Determine the (X, Y) coordinate at the center of the cell enclosing the given text.  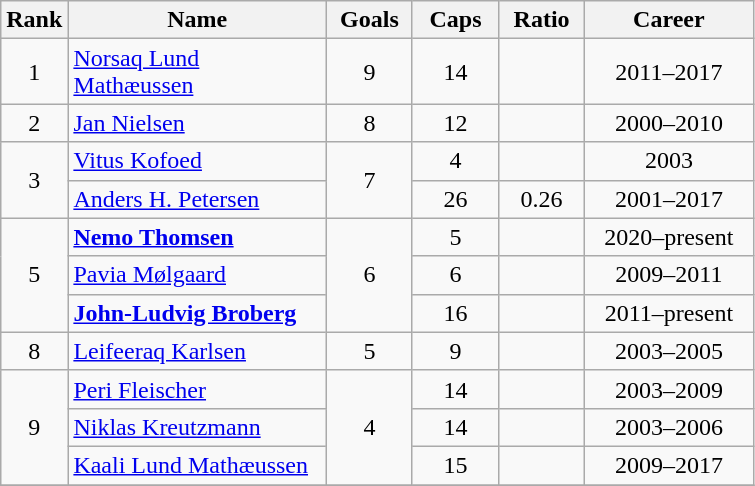
3 (34, 180)
2003 (670, 161)
2003–2005 (670, 351)
Pavia Mølgaard (198, 275)
Niklas Kreutzmann (198, 427)
2020–present (670, 237)
Career (670, 20)
2001–2017 (670, 199)
Norsaq Lund Mathæussen (198, 72)
1 (34, 72)
Vitus Kofoed (198, 161)
John-Ludvig Broberg (198, 313)
Ratio (542, 20)
Leifeeraq Karlsen (198, 351)
2003–2006 (670, 427)
Goals (369, 20)
26 (455, 199)
Name (198, 20)
2000–2010 (670, 123)
0.26 (542, 199)
Nemo Thomsen (198, 237)
15 (455, 465)
2011–2017 (670, 72)
Jan Nielsen (198, 123)
2011–present (670, 313)
Anders H. Petersen (198, 199)
16 (455, 313)
Caps (455, 20)
2009–2017 (670, 465)
Peri Fleischer (198, 389)
12 (455, 123)
2009–2011 (670, 275)
7 (369, 180)
Rank (34, 20)
2003–2009 (670, 389)
Kaali Lund Mathæussen (198, 465)
2 (34, 123)
